Provide the [X, Y] coordinate of the cell's center where the given text is located.  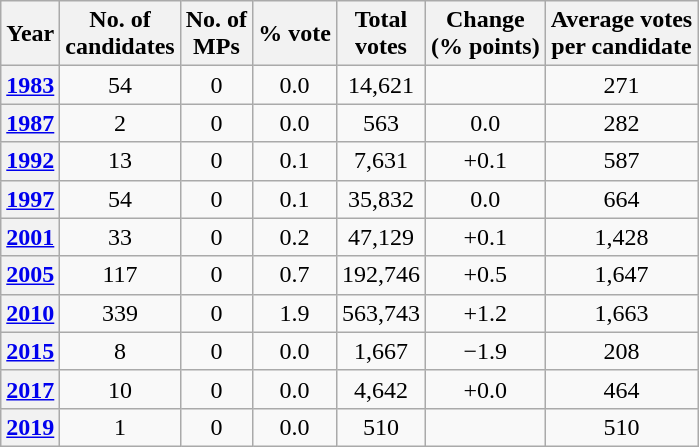
0.2 [295, 237]
No. ofMPs [216, 34]
1987 [30, 123]
464 [622, 389]
664 [622, 199]
4,642 [380, 389]
14,621 [380, 85]
% vote [295, 34]
117 [120, 275]
+1.2 [485, 313]
−1.9 [485, 351]
Year [30, 34]
2015 [30, 351]
8 [120, 351]
Change(% points) [485, 34]
35,832 [380, 199]
2 [120, 123]
10 [120, 389]
2019 [30, 427]
2001 [30, 237]
Average votesper candidate [622, 34]
271 [622, 85]
563 [380, 123]
+0.5 [485, 275]
1992 [30, 161]
282 [622, 123]
7,631 [380, 161]
1997 [30, 199]
2017 [30, 389]
2005 [30, 275]
33 [120, 237]
1983 [30, 85]
13 [120, 161]
192,746 [380, 275]
1,428 [622, 237]
47,129 [380, 237]
Totalvotes [380, 34]
+0.0 [485, 389]
2010 [30, 313]
No. ofcandidates [120, 34]
563,743 [380, 313]
208 [622, 351]
1,663 [622, 313]
1,647 [622, 275]
587 [622, 161]
0.7 [295, 275]
1.9 [295, 313]
1,667 [380, 351]
1 [120, 427]
339 [120, 313]
